Provide the [X, Y] coordinate of the cell's center where the given text is located.  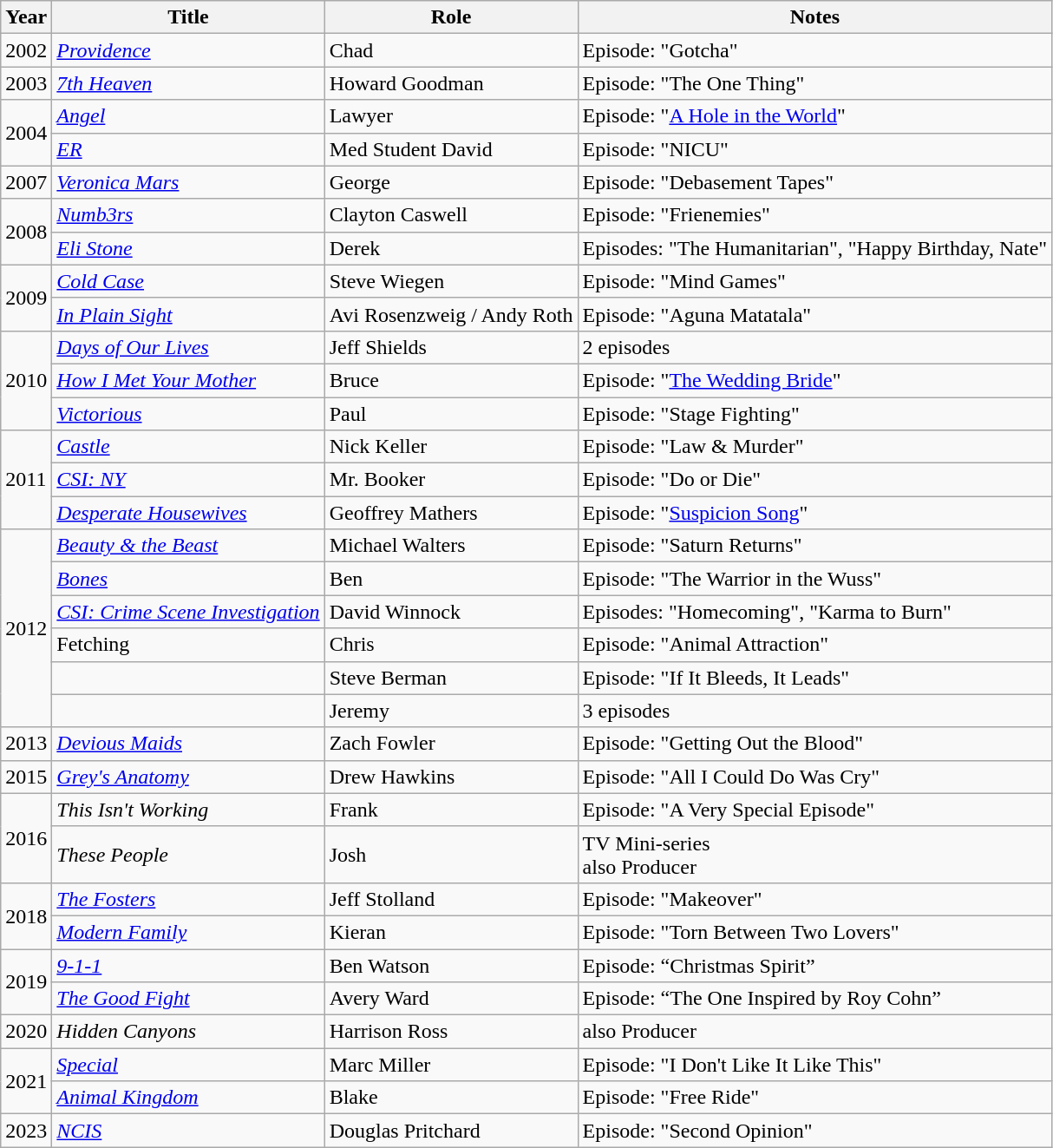
Avery Ward [451, 999]
Kieran [451, 932]
Episode: "I Don't Like It Like This" [815, 1065]
Angel [188, 116]
Mr. Booker [451, 480]
Notes [815, 17]
Beauty & the Beast [188, 546]
2023 [26, 1131]
Animal Kingdom [188, 1098]
Episodes: "Homecoming", "Karma to Burn" [815, 612]
Ben [451, 579]
2009 [26, 298]
7th Heaven [188, 83]
2003 [26, 83]
Ben Watson [451, 966]
Modern Family [188, 932]
Bruce [451, 380]
2011 [26, 480]
Geoffrey Mathers [451, 513]
Episode: "A Very Special Episode" [815, 810]
Special [188, 1065]
Episode: "Do or Die" [815, 480]
2021 [26, 1081]
Episode: "Torn Between Two Lovers" [815, 932]
2018 [26, 915]
Episode: "Frienemies" [815, 215]
2008 [26, 232]
Derek [451, 248]
George [451, 182]
Steve Berman [451, 678]
Michael Walters [451, 546]
Marc Miller [451, 1065]
Episode: "The Warrior in the Wuss" [815, 579]
Episode: "Second Opinion" [815, 1131]
2004 [26, 133]
Episode: "Law & Murder" [815, 447]
Numb3rs [188, 215]
Fetching [188, 645]
Role [451, 17]
Title [188, 17]
David Winnock [451, 612]
The Fosters [188, 899]
Episode: "The Wedding Bride" [815, 380]
Douglas Pritchard [451, 1131]
Jeff Stolland [451, 899]
Jeremy [451, 711]
Grey's Anatomy [188, 777]
Castle [188, 447]
Episode: "Aguna Matatala" [815, 314]
Episode: "All I Could Do Was Cry" [815, 777]
Episode: "Stage Fighting" [815, 414]
NCIS [188, 1131]
Episode: "If It Bleeds, It Leads" [815, 678]
also Producer [815, 1032]
Zach Fowler [451, 744]
Episode: "Suspicion Song" [815, 513]
9-1-1 [188, 966]
TV Mini-series also Producer [815, 854]
The Good Fight [188, 999]
Episode: "Makeover" [815, 899]
2019 [26, 982]
Bones [188, 579]
Desperate Housewives [188, 513]
Episode: "A Hole in the World" [815, 116]
Avi Rosenzweig / Andy Roth [451, 314]
Chris [451, 645]
Devious Maids [188, 744]
Episode: "Debasement Tapes" [815, 182]
2 episodes [815, 347]
Episode: "Animal Attraction" [815, 645]
Eli Stone [188, 248]
Hidden Canyons [188, 1032]
Josh [451, 854]
Episode: “Christmas Spirit” [815, 966]
Jeff Shields [451, 347]
Episode: "The One Thing" [815, 83]
Paul [451, 414]
Providence [188, 50]
Episodes: "The Humanitarian", "Happy Birthday, Nate" [815, 248]
Episode: "Free Ride" [815, 1098]
Howard Goodman [451, 83]
2012 [26, 628]
Chad [451, 50]
Days of Our Lives [188, 347]
Episode: "NICU" [815, 149]
CSI: NY [188, 480]
In Plain Sight [188, 314]
2002 [26, 50]
CSI: Crime Scene Investigation [188, 612]
Med Student David [451, 149]
Year [26, 17]
Veronica Mars [188, 182]
Episode: "Getting Out the Blood" [815, 744]
2020 [26, 1032]
Episode: "Gotcha" [815, 50]
2015 [26, 777]
Episode: "Mind Games" [815, 281]
Episode: "Saturn Returns" [815, 546]
How I Met Your Mother [188, 380]
Nick Keller [451, 447]
Drew Hawkins [451, 777]
This Isn't Working [188, 810]
Steve Wiegen [451, 281]
ER [188, 149]
2013 [26, 744]
3 episodes [815, 711]
2007 [26, 182]
Lawyer [451, 116]
2016 [26, 838]
Cold Case [188, 281]
These People [188, 854]
Episode: “The One Inspired by Roy Cohn” [815, 999]
Clayton Caswell [451, 215]
Harrison Ross [451, 1032]
Blake [451, 1098]
Frank [451, 810]
Victorious [188, 414]
2010 [26, 380]
